Capture the cell that displays the provided text and extract its [X, Y] central coordinate. 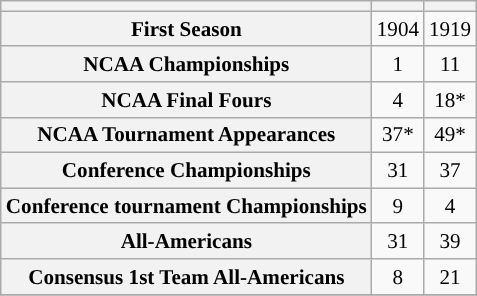
1919 [450, 28]
Consensus 1st Team All-Americans [186, 276]
49* [450, 134]
8 [398, 276]
11 [450, 64]
NCAA Championships [186, 64]
1904 [398, 28]
Conference tournament Championships [186, 206]
First Season [186, 28]
18* [450, 100]
All-Americans [186, 240]
9 [398, 206]
1 [398, 64]
NCAA Final Fours [186, 100]
21 [450, 276]
Conference Championships [186, 170]
NCAA Tournament Appearances [186, 134]
37 [450, 170]
37* [398, 134]
39 [450, 240]
